Pinpoint the cell where the given text exists, returning its [X, Y] midpoint coordinate. 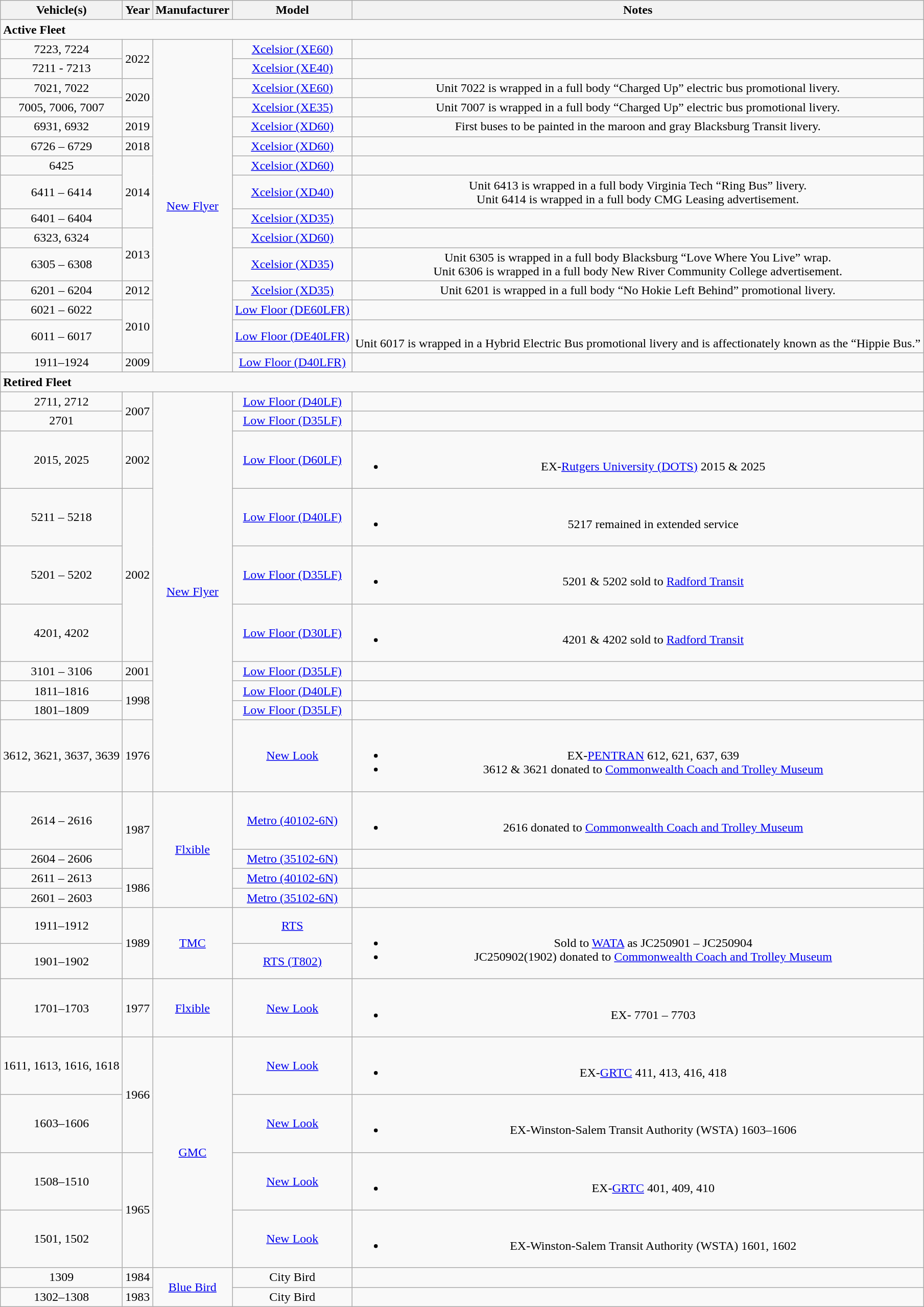
1987 [138, 830]
5201 – 5202 [61, 575]
3101 – 3106 [61, 671]
2013 [138, 254]
Unit 6201 is wrapped in a full body “No Hokie Left Behind” promotional livery. [638, 291]
2022 [138, 59]
7223, 7224 [61, 49]
EX-Winston-Salem Transit Authority (WSTA) 1603–1606 [638, 1124]
1986 [138, 888]
1984 [138, 1277]
6425 [61, 165]
1966 [138, 1095]
6726 – 6729 [61, 146]
1976 [138, 755]
Unit 7022 is wrapped in a full body “Charged Up” electric bus promotional livery. [638, 88]
6021 – 6022 [61, 310]
2604 – 2606 [61, 859]
EX- 7701 – 7703 [638, 1008]
1983 [138, 1297]
Low Floor (D30LF) [292, 632]
1309 [61, 1277]
2614 – 2616 [61, 820]
Year [138, 10]
Active Fleet [462, 30]
1611, 1613, 1616, 1618 [61, 1065]
Xcelsior (XD40) [292, 192]
6401 – 6404 [61, 218]
1911–1924 [61, 363]
2018 [138, 146]
1302–1308 [61, 1297]
Blue Bird [193, 1287]
1901–1902 [61, 961]
5201 & 5202 sold to Radford Transit [638, 575]
1989 [138, 943]
1998 [138, 700]
2010 [138, 327]
First buses to be painted in the maroon and gray Blacksburg Transit livery. [638, 127]
Xcelsior (XE35) [292, 107]
1965 [138, 1210]
2020 [138, 98]
6305 – 6308 [61, 264]
6201 – 6204 [61, 291]
2616 donated to Commonwealth Coach and Trolley Museum [638, 820]
2012 [138, 291]
EX-Winston-Salem Transit Authority (WSTA) 1601, 1602 [638, 1239]
5217 remained in extended service [638, 517]
2001 [138, 671]
Unit 6017 is wrapped in a Hybrid Electric Bus promotional livery and is affectionately known as the “Hippie Bus.” [638, 336]
Model [292, 10]
Unit 7007 is wrapped in a full body “Charged Up” electric bus promotional livery. [638, 107]
Xcelsior (XE40) [292, 68]
2007 [138, 411]
EX-PENTRAN 612, 621, 637, 6393612 & 3621 donated to Commonwealth Coach and Trolley Museum [638, 755]
6323, 6324 [61, 237]
Unit 6413 is wrapped in a full body Virginia Tech “Ring Bus” livery.Unit 6414 is wrapped in a full body CMG Leasing advertisement. [638, 192]
4201, 4202 [61, 632]
EX-Rutgers University (DOTS) 2015 & 2025 [638, 460]
GMC [193, 1152]
Low Floor (D40LFR) [292, 363]
TMC [193, 943]
Low Floor (DE40LFR) [292, 336]
Low Floor (DE60LFR) [292, 310]
7211 - 7213 [61, 68]
7005, 7006, 7007 [61, 107]
2711, 2712 [61, 401]
2014 [138, 192]
2019 [138, 127]
2601 – 2603 [61, 898]
Low Floor (D60LF) [292, 460]
1603–1606 [61, 1124]
1501, 1502 [61, 1239]
6011 – 6017 [61, 336]
2611 – 2613 [61, 878]
1811–1816 [61, 691]
Sold to WATA as JC250901 – JC250904JC250902(1902) donated to Commonwealth Coach and Trolley Museum [638, 943]
Notes [638, 10]
6931, 6932 [61, 127]
Manufacturer [193, 10]
RTS [292, 925]
1701–1703 [61, 1008]
1508–1510 [61, 1181]
RTS (T802) [292, 961]
Retired Fleet [462, 382]
7021, 7022 [61, 88]
2015, 2025 [61, 460]
EX-GRTC 401, 409, 410 [638, 1181]
3612, 3621, 3637, 3639 [61, 755]
6411 – 6414 [61, 192]
4201 & 4202 sold to Radford Transit [638, 632]
EX-GRTC 411, 413, 416, 418 [638, 1065]
2009 [138, 363]
1977 [138, 1008]
2701 [61, 421]
5211 – 5218 [61, 517]
1911–1912 [61, 925]
1801–1809 [61, 710]
Vehicle(s) [61, 10]
